Find where the given text appears and provide that cell's center as [x, y] coordinate. 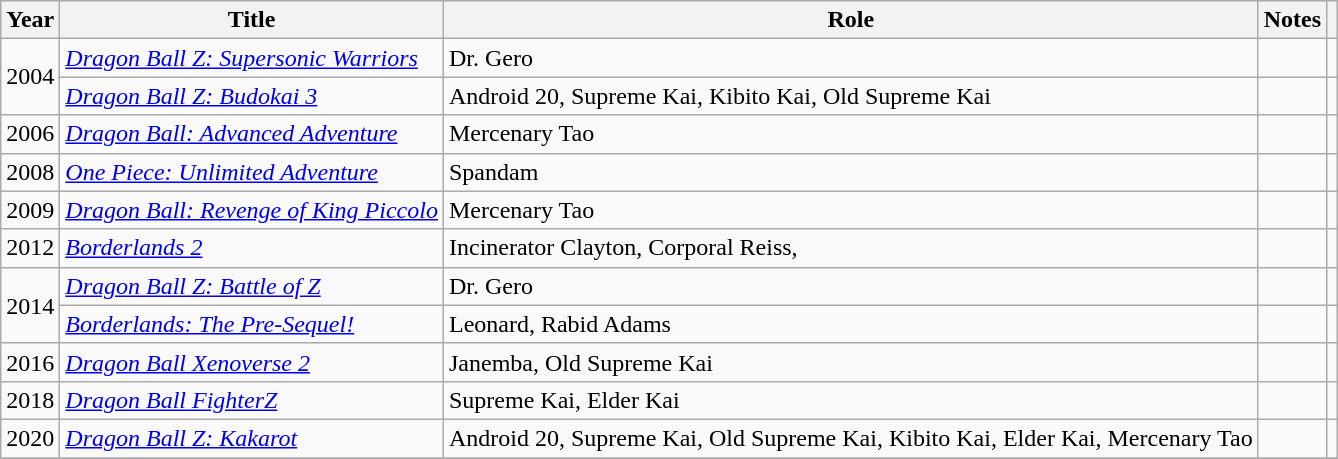
Borderlands 2 [252, 248]
Year [30, 20]
Leonard, Rabid Adams [850, 324]
2004 [30, 77]
2012 [30, 248]
Incinerator Clayton, Corporal Reiss, [850, 248]
Dragon Ball Z: Kakarot [252, 438]
2018 [30, 400]
Dragon Ball Xenoverse 2 [252, 362]
Dragon Ball FighterZ [252, 400]
Dragon Ball: Revenge of King Piccolo [252, 210]
Android 20, Supreme Kai, Old Supreme Kai, Kibito Kai, Elder Kai, Mercenary Tao [850, 438]
Dragon Ball Z: Supersonic Warriors [252, 58]
2020 [30, 438]
2014 [30, 305]
Notes [1292, 20]
Borderlands: The Pre-Sequel! [252, 324]
Android 20, Supreme Kai, Kibito Kai, Old Supreme Kai [850, 96]
2009 [30, 210]
2016 [30, 362]
Janemba, Old Supreme Kai [850, 362]
Dragon Ball Z: Budokai 3 [252, 96]
One Piece: Unlimited Adventure [252, 172]
Spandam [850, 172]
2008 [30, 172]
Dragon Ball Z: Battle of Z [252, 286]
Role [850, 20]
Title [252, 20]
Dragon Ball: Advanced Adventure [252, 134]
2006 [30, 134]
Supreme Kai, Elder Kai [850, 400]
